From the cell containing the given text, extract its center point as (x, y) coordinate. 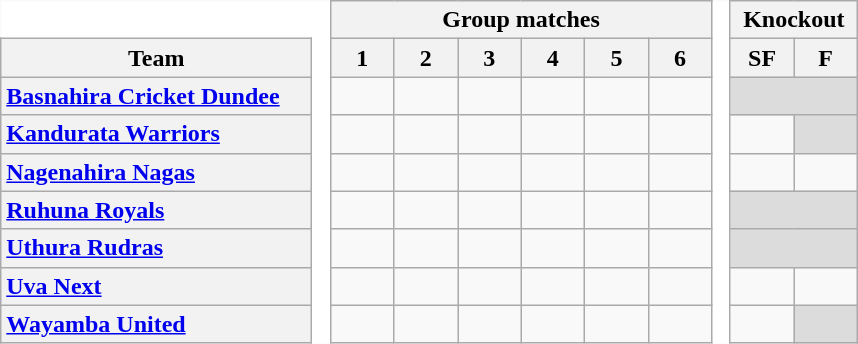
2 (426, 58)
5 (617, 58)
Kandurata Warriors (156, 134)
4 (553, 58)
6 (680, 58)
Ruhuna Royals (156, 210)
3 (490, 58)
Basnahira Cricket Dundee (156, 96)
Wayamba United (156, 324)
Uva Next (156, 286)
Team (156, 58)
SF (762, 58)
Group matches (520, 20)
Nagenahira Nagas (156, 172)
1 (362, 58)
Uthura Rudras (156, 248)
Knockout (794, 20)
F (826, 58)
